Identify which cell holds the provided text, then report its [X, Y] central coordinate. 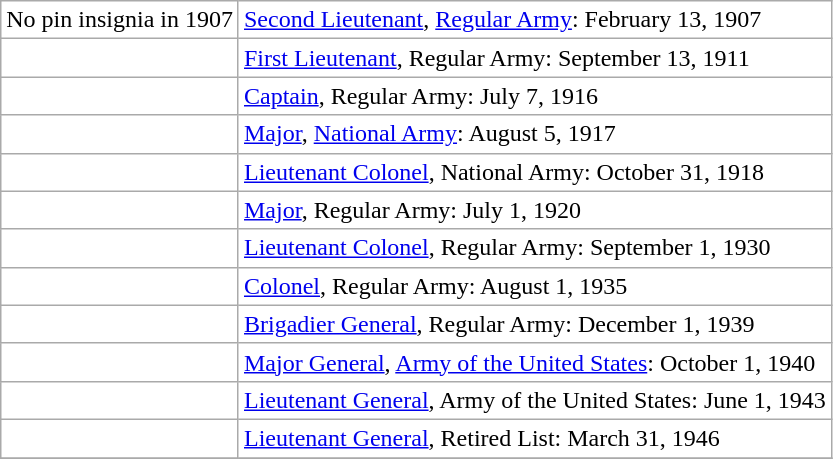
Colonel, Regular Army: August 1, 1935 [534, 286]
Lieutenant General, Retired List: March 31, 1946 [534, 438]
Major, National Army: August 5, 1917 [534, 134]
Captain, Regular Army: July 7, 1916 [534, 96]
Major, Regular Army: July 1, 1920 [534, 210]
Lieutenant General, Army of the United States: June 1, 1943 [534, 400]
Major General, Army of the United States: October 1, 1940 [534, 362]
Lieutenant Colonel, Regular Army: September 1, 1930 [534, 248]
Second Lieutenant, Regular Army: February 13, 1907 [534, 20]
Lieutenant Colonel, National Army: October 31, 1918 [534, 172]
Brigadier General, Regular Army: December 1, 1939 [534, 324]
First Lieutenant, Regular Army: September 13, 1911 [534, 58]
No pin insignia in 1907 [120, 20]
